Determine the [x, y] coordinate at the center of the cell enclosing the given text.  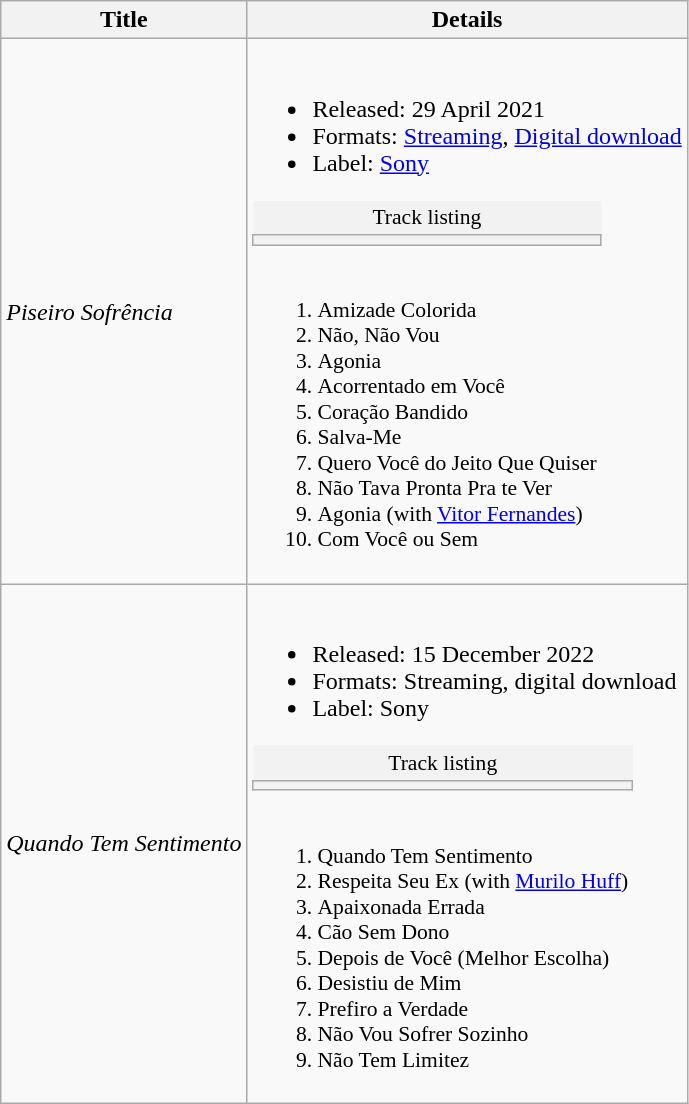
Title [124, 20]
Piseiro Sofrência [124, 312]
Quando Tem Sentimento [124, 844]
Details [467, 20]
